Provide the [X, Y] coordinate of the cell's center where the given text is located.  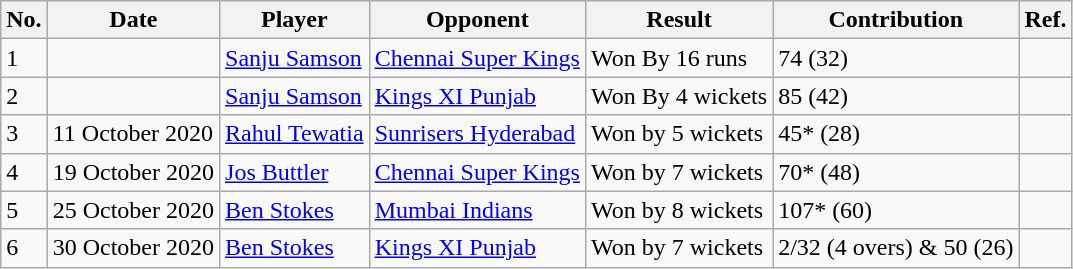
2 [24, 96]
Ref. [1046, 20]
Won by 8 wickets [678, 210]
Opponent [477, 20]
Won By 16 runs [678, 58]
30 October 2020 [133, 248]
Jos Buttler [295, 172]
107* (60) [896, 210]
25 October 2020 [133, 210]
85 (42) [896, 96]
Sunrisers Hyderabad [477, 134]
No. [24, 20]
1 [24, 58]
Won By 4 wickets [678, 96]
Mumbai Indians [477, 210]
74 (32) [896, 58]
11 October 2020 [133, 134]
Player [295, 20]
Won by 5 wickets [678, 134]
19 October 2020 [133, 172]
Date [133, 20]
2/32 (4 overs) & 50 (26) [896, 248]
Contribution [896, 20]
5 [24, 210]
6 [24, 248]
4 [24, 172]
Result [678, 20]
45* (28) [896, 134]
70* (48) [896, 172]
Rahul Tewatia [295, 134]
3 [24, 134]
